Scan for the cell matching the given text and deliver its [X, Y] coordinate at center. 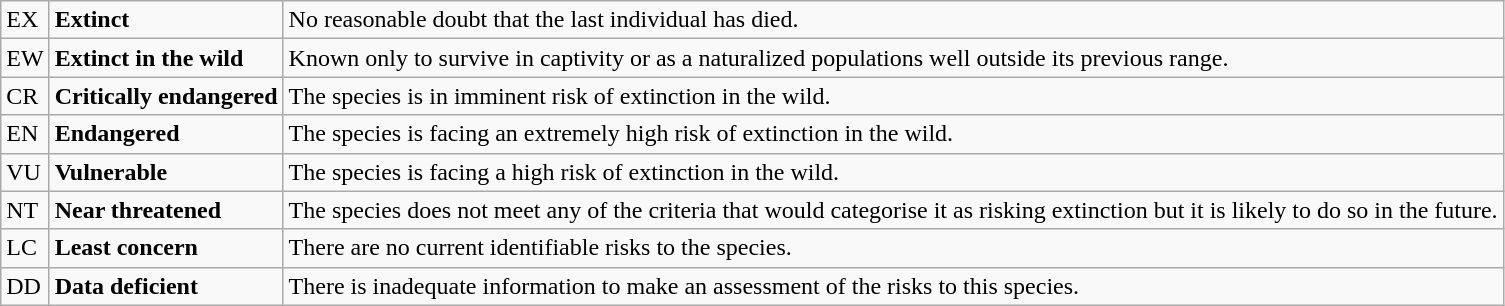
Extinct in the wild [166, 58]
EW [25, 58]
The species is facing a high risk of extinction in the wild. [893, 172]
The species does not meet any of the criteria that would categorise it as risking extinction but it is likely to do so in the future. [893, 210]
EN [25, 134]
LC [25, 248]
The species is in imminent risk of extinction in the wild. [893, 96]
Extinct [166, 20]
Endangered [166, 134]
Known only to survive in captivity or as a naturalized populations well outside its previous range. [893, 58]
CR [25, 96]
The species is facing an extremely high risk of extinction in the wild. [893, 134]
VU [25, 172]
EX [25, 20]
Critically endangered [166, 96]
There is inadequate information to make an assessment of the risks to this species. [893, 286]
There are no current identifiable risks to the species. [893, 248]
DD [25, 286]
Near threatened [166, 210]
Data deficient [166, 286]
NT [25, 210]
Least concern [166, 248]
No reasonable doubt that the last individual has died. [893, 20]
Vulnerable [166, 172]
